Provide the [x, y] coordinate of the cell's center where the given text is located.  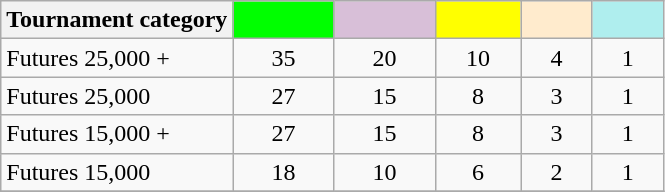
35 [284, 58]
4 [556, 58]
20 [384, 58]
Tournament category [117, 20]
Futures 25,000 + [117, 58]
6 [478, 172]
Futures 15,000 + [117, 134]
18 [284, 172]
2 [556, 172]
Futures 25,000 [117, 96]
Futures 15,000 [117, 172]
